Determine the [X, Y] coordinate at the center of the cell enclosing the given text.  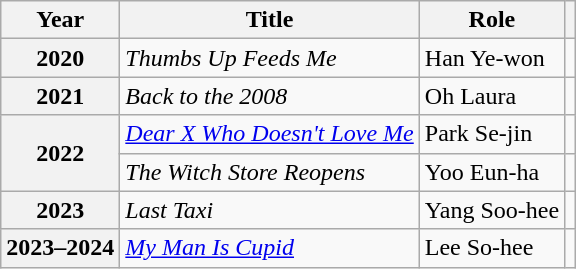
Yoo Eun-ha [492, 172]
Han Ye-won [492, 58]
2021 [60, 96]
2023 [60, 210]
The Witch Store Reopens [270, 172]
2020 [60, 58]
Oh Laura [492, 96]
Park Se-jin [492, 134]
2023–2024 [60, 248]
Last Taxi [270, 210]
Lee So-hee [492, 248]
My Man Is Cupid [270, 248]
2022 [60, 153]
Back to the 2008 [270, 96]
Role [492, 20]
Year [60, 20]
Dear X Who Doesn't Love Me [270, 134]
Yang Soo-hee [492, 210]
Title [270, 20]
Thumbs Up Feeds Me [270, 58]
